Determine the [X, Y] coordinate at the center of the cell enclosing the given text.  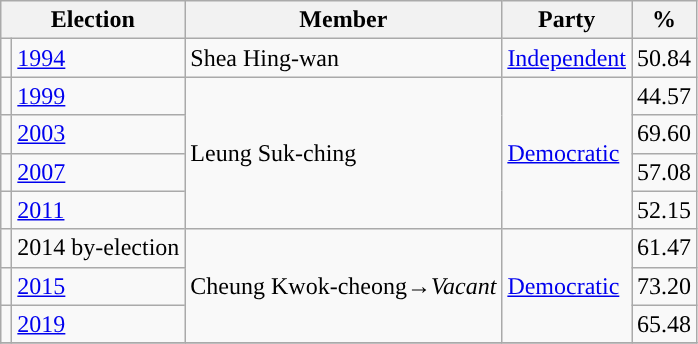
Leung Suk-ching [344, 153]
2015 [98, 286]
61.47 [664, 248]
65.48 [664, 324]
2011 [98, 210]
44.57 [664, 96]
Party [567, 20]
Independent [567, 58]
2019 [98, 324]
Cheung Kwok-cheong→Vacant [344, 286]
2014 by-election [98, 248]
Election [93, 20]
2007 [98, 172]
1999 [98, 96]
52.15 [664, 210]
% [664, 20]
50.84 [664, 58]
Shea Hing-wan [344, 58]
Member [344, 20]
1994 [98, 58]
57.08 [664, 172]
69.60 [664, 134]
2003 [98, 134]
73.20 [664, 286]
